Scan for the cell matching the given text and deliver its (x, y) coordinate at center. 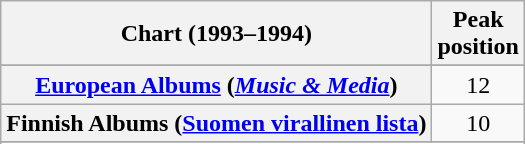
12 (478, 85)
Finnish Albums (Suomen virallinen lista) (216, 123)
European Albums (Music & Media) (216, 85)
10 (478, 123)
Chart (1993–1994) (216, 34)
Peakposition (478, 34)
